For the text-containing cell, return its midpoint in [X, Y] coordinate format. 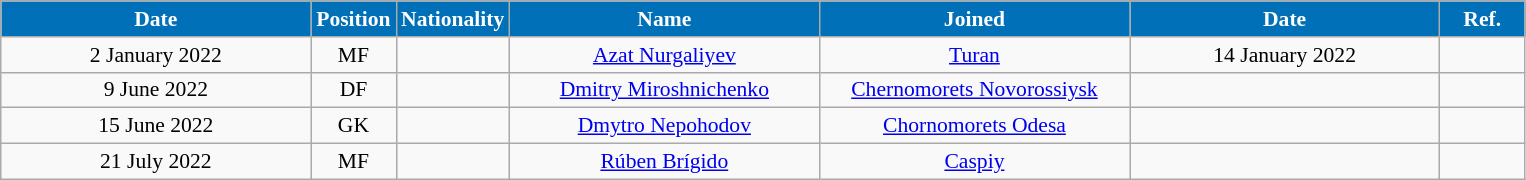
Position [354, 19]
Chernomorets Novorossiysk [974, 90]
GK [354, 126]
21 July 2022 [156, 162]
Caspiy [974, 162]
Ref. [1482, 19]
Name [664, 19]
Dmytro Nepohodov [664, 126]
Nationality [452, 19]
Dmitry Miroshnichenko [664, 90]
Rúben Brígido [664, 162]
Azat Nurgaliyev [664, 55]
9 June 2022 [156, 90]
DF [354, 90]
15 June 2022 [156, 126]
14 January 2022 [1285, 55]
Chornomorets Odesa [974, 126]
Turan [974, 55]
Joined [974, 19]
2 January 2022 [156, 55]
